Provide the [x, y] coordinate of the cell's center where the given text is located.  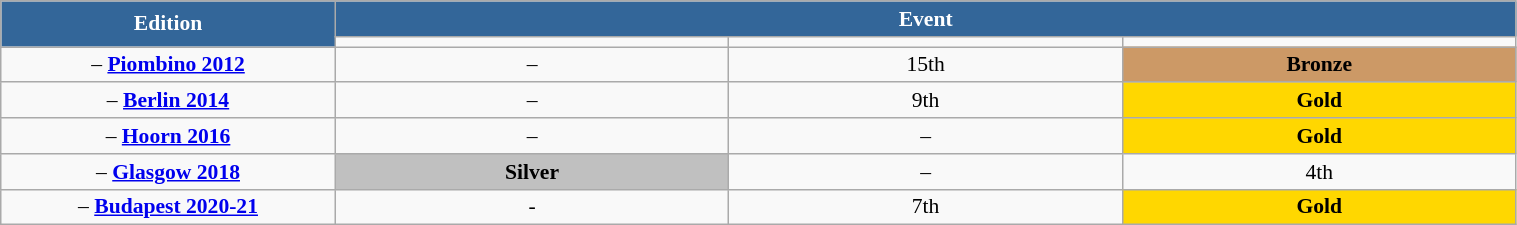
– Hoorn 2016 [168, 136]
4th [1319, 172]
7th [926, 207]
Event [926, 19]
Silver [532, 172]
Edition [168, 24]
– Piombino 2012 [168, 65]
– Berlin 2014 [168, 101]
– Budapest 2020-21 [168, 207]
- [532, 207]
9th [926, 101]
15th [926, 65]
Bronze [1319, 65]
– Glasgow 2018 [168, 172]
